Detect which cell encompasses the target text, then output its [x, y] center coordinate. 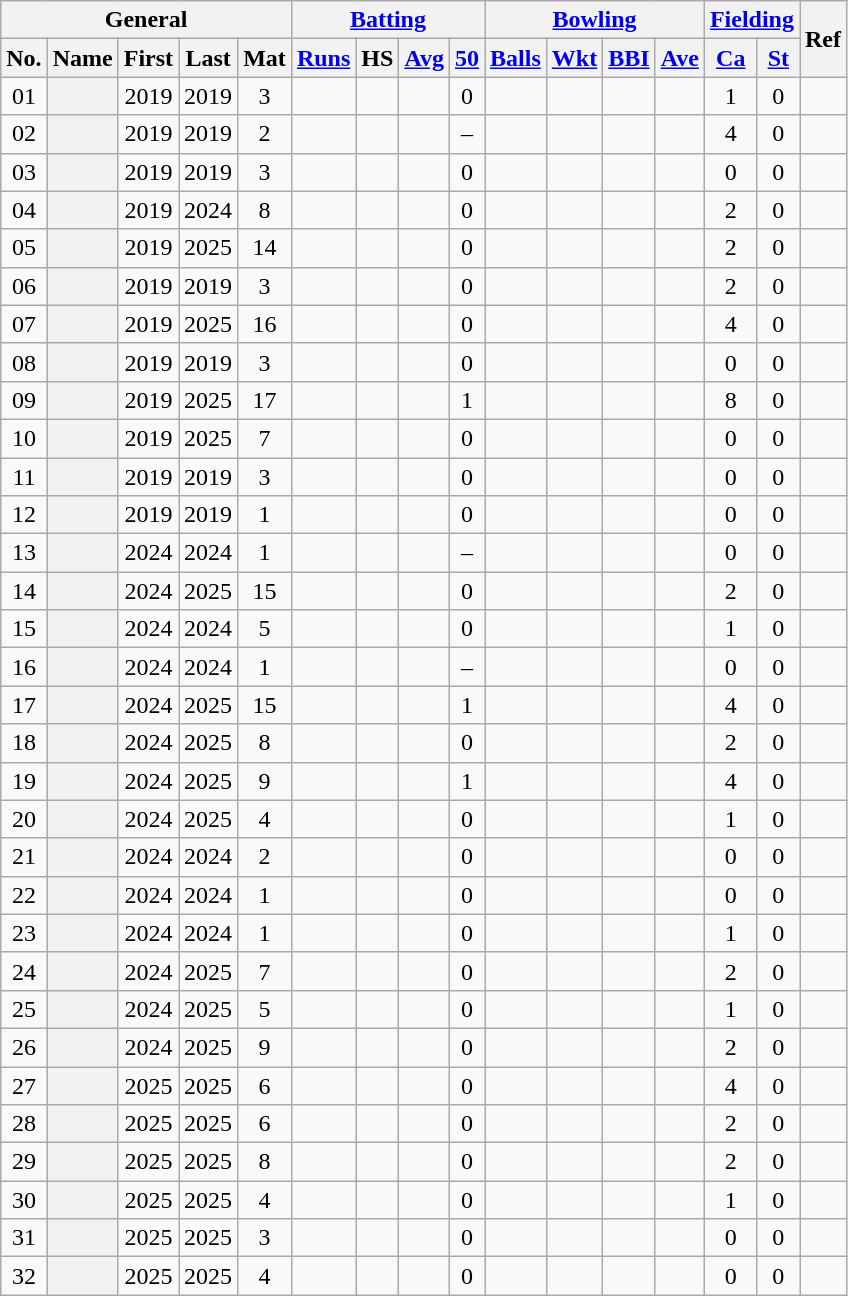
06 [24, 286]
03 [24, 172]
50 [466, 58]
10 [24, 438]
First [148, 58]
21 [24, 857]
26 [24, 1047]
Ave [680, 58]
05 [24, 248]
Ca [730, 58]
Wkt [574, 58]
23 [24, 933]
No. [24, 58]
27 [24, 1085]
07 [24, 324]
01 [24, 96]
18 [24, 743]
Ref [824, 39]
09 [24, 400]
31 [24, 1238]
12 [24, 515]
St [778, 58]
Balls [516, 58]
08 [24, 362]
32 [24, 1276]
20 [24, 819]
Runs [323, 58]
BBI [629, 58]
02 [24, 134]
Bowling [595, 20]
13 [24, 553]
General [146, 20]
28 [24, 1124]
Avg [424, 58]
Batting [388, 20]
HS [378, 58]
24 [24, 971]
19 [24, 781]
Last [208, 58]
04 [24, 210]
11 [24, 477]
30 [24, 1200]
25 [24, 1009]
Name [82, 58]
29 [24, 1162]
Fielding [752, 20]
22 [24, 895]
Mat [265, 58]
